Locate the cell with the specified text and output its (X, Y) center coordinate. 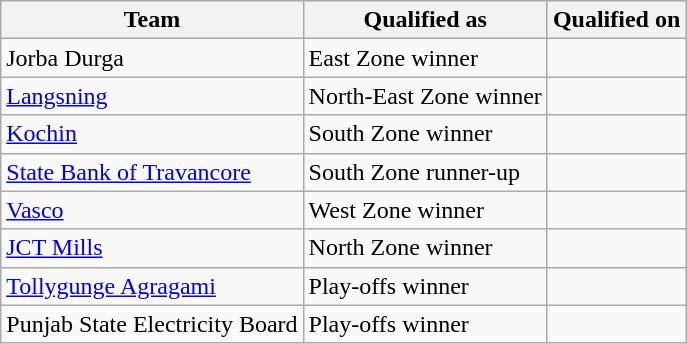
Tollygunge Agragami (152, 286)
Qualified on (616, 20)
North-East Zone winner (425, 96)
Qualified as (425, 20)
Vasco (152, 210)
State Bank of Travancore (152, 172)
North Zone winner (425, 248)
Langsning (152, 96)
West Zone winner (425, 210)
Punjab State Electricity Board (152, 324)
Jorba Durga (152, 58)
South Zone runner-up (425, 172)
South Zone winner (425, 134)
JCT Mills (152, 248)
Kochin (152, 134)
Team (152, 20)
East Zone winner (425, 58)
